Locate the cell with the specified text and output its [X, Y] center coordinate. 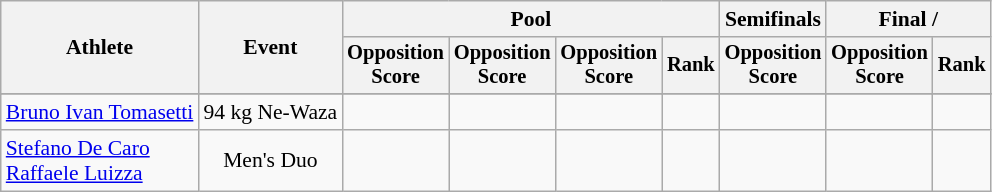
Semifinals [774, 19]
Stefano De CaroRaffaele Luizza [100, 160]
Men's Duo [270, 160]
Bruno Ivan Tomasetti [100, 112]
Event [270, 48]
Athlete [100, 48]
Final / [908, 19]
94 kg Ne-Waza [270, 112]
Pool [530, 19]
